Return [x, y] of the center of cell containing provided text 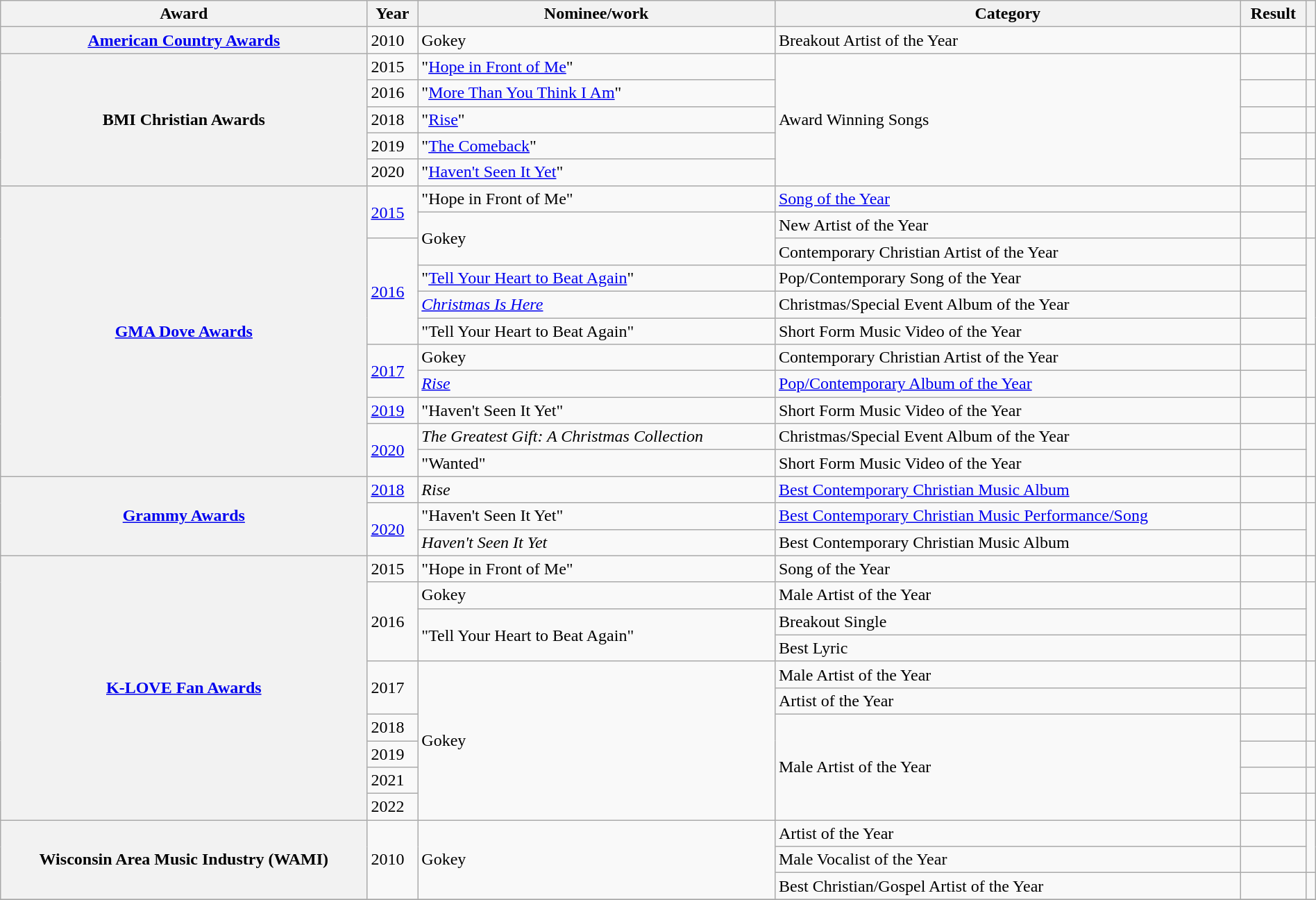
Wisconsin Area Music Industry (WAMI) [184, 860]
GMA Dove Awards [184, 331]
Breakout Artist of the Year [1008, 40]
Haven't Seen It Yet [597, 542]
Breakout Single [1008, 622]
Christmas Is Here [597, 304]
Year [393, 14]
K-LOVE Fan Awards [184, 687]
New Artist of the Year [1008, 225]
2022 [393, 807]
The Greatest Gift: A Christmas Collection [597, 437]
Award [184, 14]
Pop/Contemporary Album of the Year [1008, 384]
Pop/Contemporary Song of the Year [1008, 278]
Category [1008, 14]
Best Contemporary Christian Music Performance/Song [1008, 516]
Result [1273, 14]
Male Vocalist of the Year [1008, 860]
Grammy Awards [184, 516]
Best Lyric [1008, 648]
Nominee/work [597, 14]
Best Christian/Gospel Artist of the Year [1008, 886]
"More Than You Think I Am" [597, 93]
BMI Christian Awards [184, 119]
"Wanted" [597, 463]
2021 [393, 781]
"The Comeback" [597, 146]
Award Winning Songs [1008, 119]
"Rise" [597, 119]
American Country Awards [184, 40]
